From the cell containing the given text, extract its center point as (x, y) coordinate. 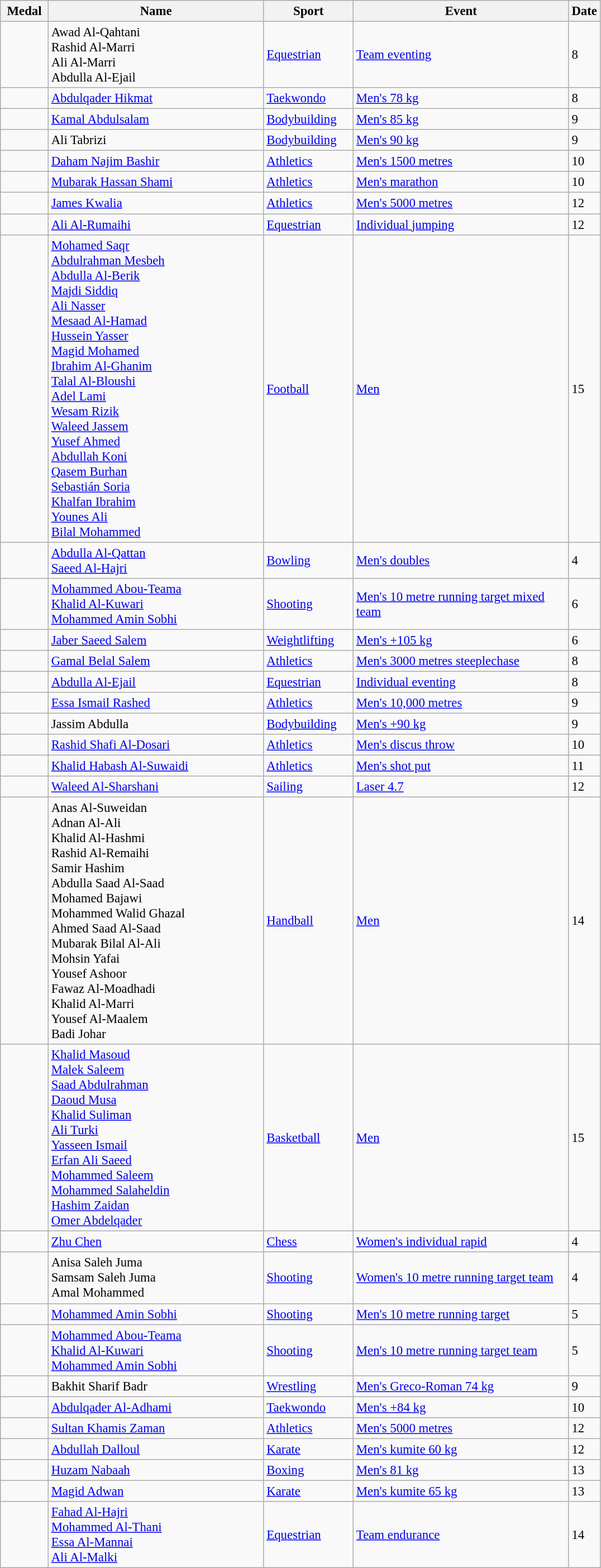
Ali Tabrizi (156, 140)
Men's 90 kg (461, 140)
Awad Al-QahtaniRashid Al-MarriAli Al-MarriAbdulla Al-Ejail (156, 55)
Team endurance (461, 1534)
Men's 1500 metres (461, 161)
Event (461, 11)
Kamal Abdulsalam (156, 119)
Magid Adwan (156, 1491)
Sailing (308, 787)
Men's 10 metre running target team (461, 1350)
Men's 10 metre running target mixed team (461, 604)
Rashid Shafi Al-Dosari (156, 745)
Sultan Khamis Zaman (156, 1428)
Women's individual rapid (461, 1242)
Women's 10 metre running target team (461, 1278)
Handball (308, 921)
Abdulqader Hikmat (156, 98)
Gamal Belal Salem (156, 661)
Essa Ismail Rashed (156, 703)
Abdulqader Al-Adhami (156, 1407)
Medal (25, 11)
Men's +84 kg (461, 1407)
Individual jumping (461, 224)
Men's kumite 60 kg (461, 1449)
Abdulla Al-Ejail (156, 682)
Men's doubles (461, 561)
Bowling (308, 561)
Mubarak Hassan Shami (156, 183)
Men's discus throw (461, 745)
Wrestling (308, 1386)
Khalid Habash Al-Suwaidi (156, 766)
Fahad Al-HajriMohammed Al-ThaniEssa Al-MannaiAli Al-Malki (156, 1534)
Men's shot put (461, 766)
Huzam Nabaah (156, 1470)
Ali Al-Rumaihi (156, 224)
Laser 4.7 (461, 787)
Name (156, 11)
Bakhit Sharif Badr (156, 1386)
Mohammed Amin Sobhi (156, 1314)
Chess (308, 1242)
Men's 81 kg (461, 1470)
Daham Najim Bashir (156, 161)
Sport (308, 11)
Basketball (308, 1138)
Jaber Saeed Salem (156, 640)
Anisa Saleh JumaSamsam Saleh JumaAmal Mohammed (156, 1278)
Men's 3000 metres steeplechase (461, 661)
Waleed Al-Sharshani (156, 787)
Jassim Abdulla (156, 724)
Men's 85 kg (461, 119)
11 (584, 766)
Men's 10 metre running target (461, 1314)
Football (308, 389)
James Kwalia (156, 203)
Men's +105 kg (461, 640)
Individual eventing (461, 682)
Date (584, 11)
Weightlifting (308, 640)
Zhu Chen (156, 1242)
Men's +90 kg (461, 724)
Men's Greco-Roman 74 kg (461, 1386)
Team eventing (461, 55)
Abdullah Dalloul (156, 1449)
Men's kumite 65 kg (461, 1491)
Men's 78 kg (461, 98)
Men's marathon (461, 183)
Men's 10,000 metres (461, 703)
Abdulla Al-QattanSaeed Al-Hajri (156, 561)
Boxing (308, 1470)
